Pinpoint the cell where the given text exists, returning its [x, y] midpoint coordinate. 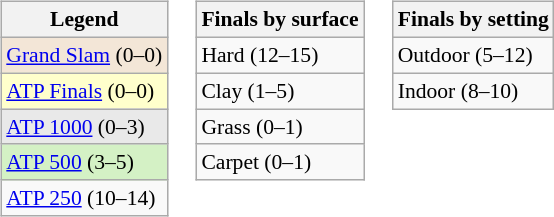
Grass (0–1) [280, 127]
ATP 1000 (0–3) [84, 127]
Finals by surface [280, 20]
Indoor (8–10) [474, 91]
ATP 250 (10–14) [84, 198]
Clay (1–5) [280, 91]
Carpet (0–1) [280, 162]
ATP Finals (0–0) [84, 91]
ATP 500 (3–5) [84, 162]
Grand Slam (0–0) [84, 55]
Outdoor (5–12) [474, 55]
Finals by setting [474, 20]
Hard (12–15) [280, 55]
Legend [84, 20]
